Search for the cell housing the specified text and yield its (X, Y) center coordinate. 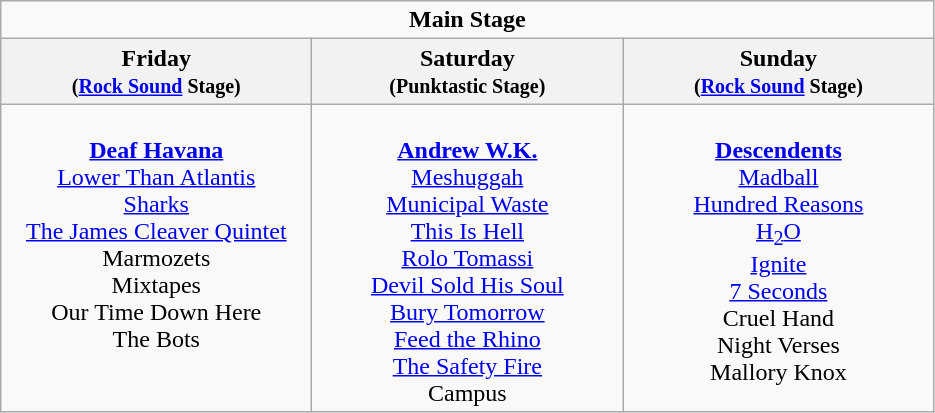
Sunday(Rock Sound Stage) (778, 72)
Friday(Rock Sound Stage) (156, 72)
Main Stage (468, 20)
Saturday(Punktastic Stage) (468, 72)
Deaf Havana Lower Than Atlantis Sharks The James Cleaver Quintet Marmozets Mixtapes Our Time Down Here The Bots (156, 258)
Descendents Madball Hundred Reasons H2O Ignite 7 Seconds Cruel Hand Night Verses Mallory Knox (778, 258)
Andrew W.K. Meshuggah Municipal Waste This Is Hell Rolo Tomassi Devil Sold His Soul Bury Tomorrow Feed the Rhino The Safety Fire Campus (468, 258)
